From the cell containing the given text, extract its center point as (x, y) coordinate. 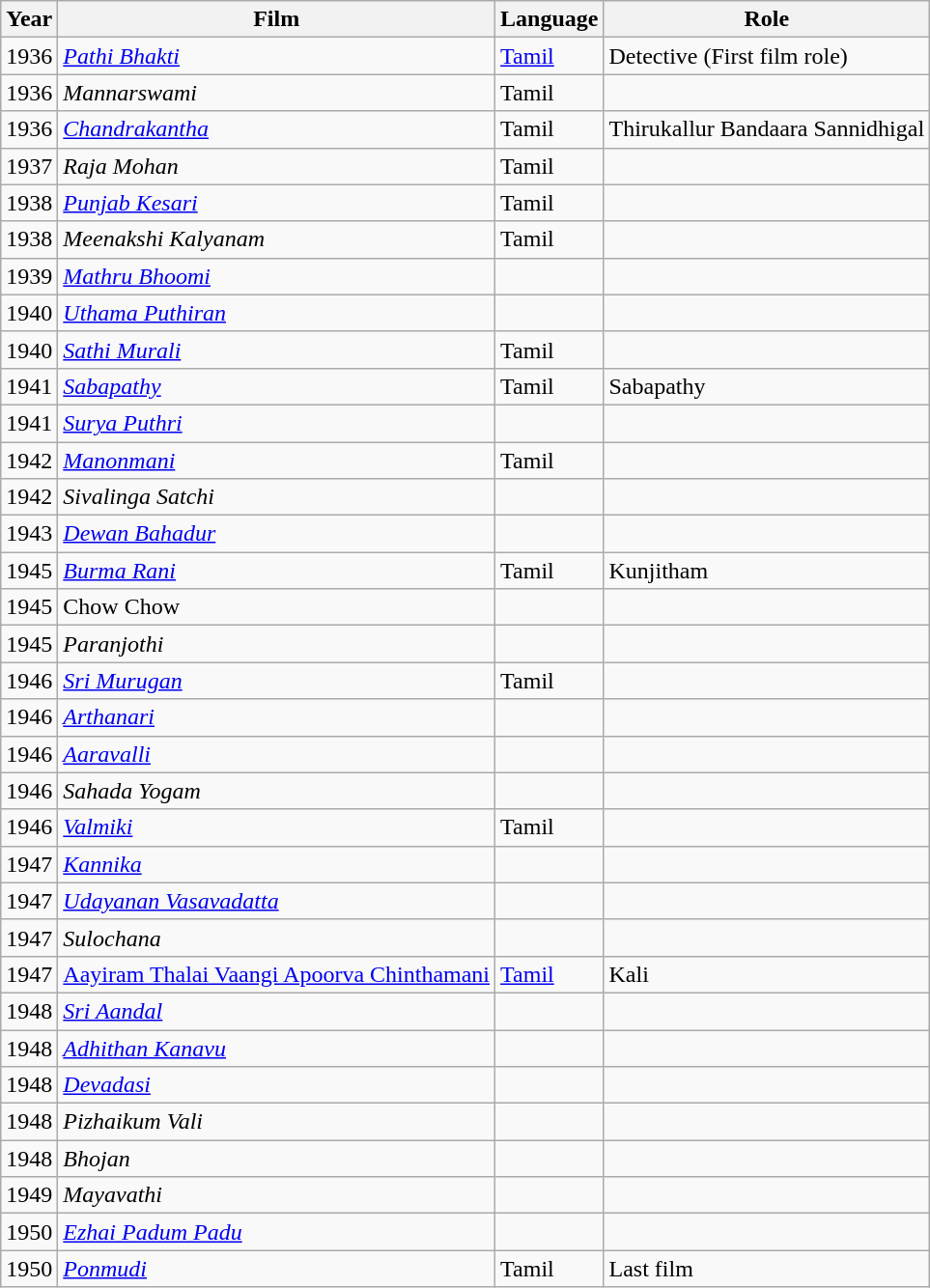
Kali (767, 974)
Language (550, 19)
Devadasi (276, 1085)
Bhojan (276, 1159)
Raja Mohan (276, 166)
1943 (29, 534)
Chow Chow (276, 607)
Aaravalli (276, 754)
Punjab Kesari (276, 203)
Mathru Bhoomi (276, 276)
Thirukallur Bandaara Sannidhigal (767, 129)
Chandrakantha (276, 129)
Pizhaikum Vali (276, 1122)
Year (29, 19)
Role (767, 19)
Kannika (276, 864)
Udayanan Vasavadatta (276, 901)
Mannarswami (276, 93)
Burma Rani (276, 571)
Ponmudi (276, 1269)
Kunjitham (767, 571)
Sivalinga Satchi (276, 497)
Pathi Bhakti (276, 56)
Manonmani (276, 461)
1949 (29, 1195)
Arthanari (276, 717)
Aayiram Thalai Vaangi Apoorva Chinthamani (276, 974)
Sahada Yogam (276, 791)
1939 (29, 276)
Last film (767, 1269)
Ezhai Padum Padu (276, 1232)
Sulochana (276, 938)
Film (276, 19)
Sri Aandal (276, 1011)
Sathi Murali (276, 350)
Mayavathi (276, 1195)
Valmiki (276, 827)
Adhithan Kanavu (276, 1048)
Meenakshi Kalyanam (276, 239)
Paranjothi (276, 644)
Sri Murugan (276, 681)
Uthama Puthiran (276, 313)
Dewan Bahadur (276, 534)
1937 (29, 166)
Detective (First film role) (767, 56)
Surya Puthri (276, 423)
